Pinpoint the cell where the given text exists, returning its [X, Y] midpoint coordinate. 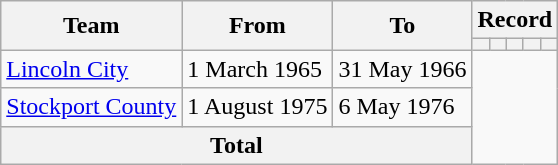
Total [236, 145]
Team [92, 26]
31 May 1966 [402, 69]
1 August 1975 [258, 107]
Record [515, 20]
Lincoln City [92, 69]
From [258, 26]
Stockport County [92, 107]
To [402, 26]
1 March 1965 [258, 69]
6 May 1976 [402, 107]
